From the cell containing the given text, extract its center point as (x, y) coordinate. 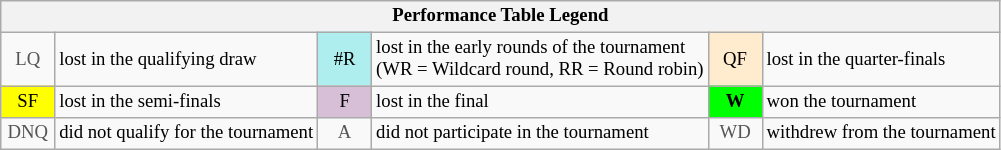
Performance Table Legend (500, 16)
W (735, 102)
#R (345, 60)
lost in the early rounds of the tournament(WR = Wildcard round, RR = Round robin) (540, 60)
WD (735, 134)
QF (735, 60)
withdrew from the tournament (881, 134)
lost in the final (540, 102)
lost in the qualifying draw (186, 60)
SF (28, 102)
did not participate in the tournament (540, 134)
DNQ (28, 134)
lost in the semi-finals (186, 102)
won the tournament (881, 102)
F (345, 102)
LQ (28, 60)
lost in the quarter-finals (881, 60)
A (345, 134)
did not qualify for the tournament (186, 134)
